Locate the cell with the specified text and output its [X, Y] center coordinate. 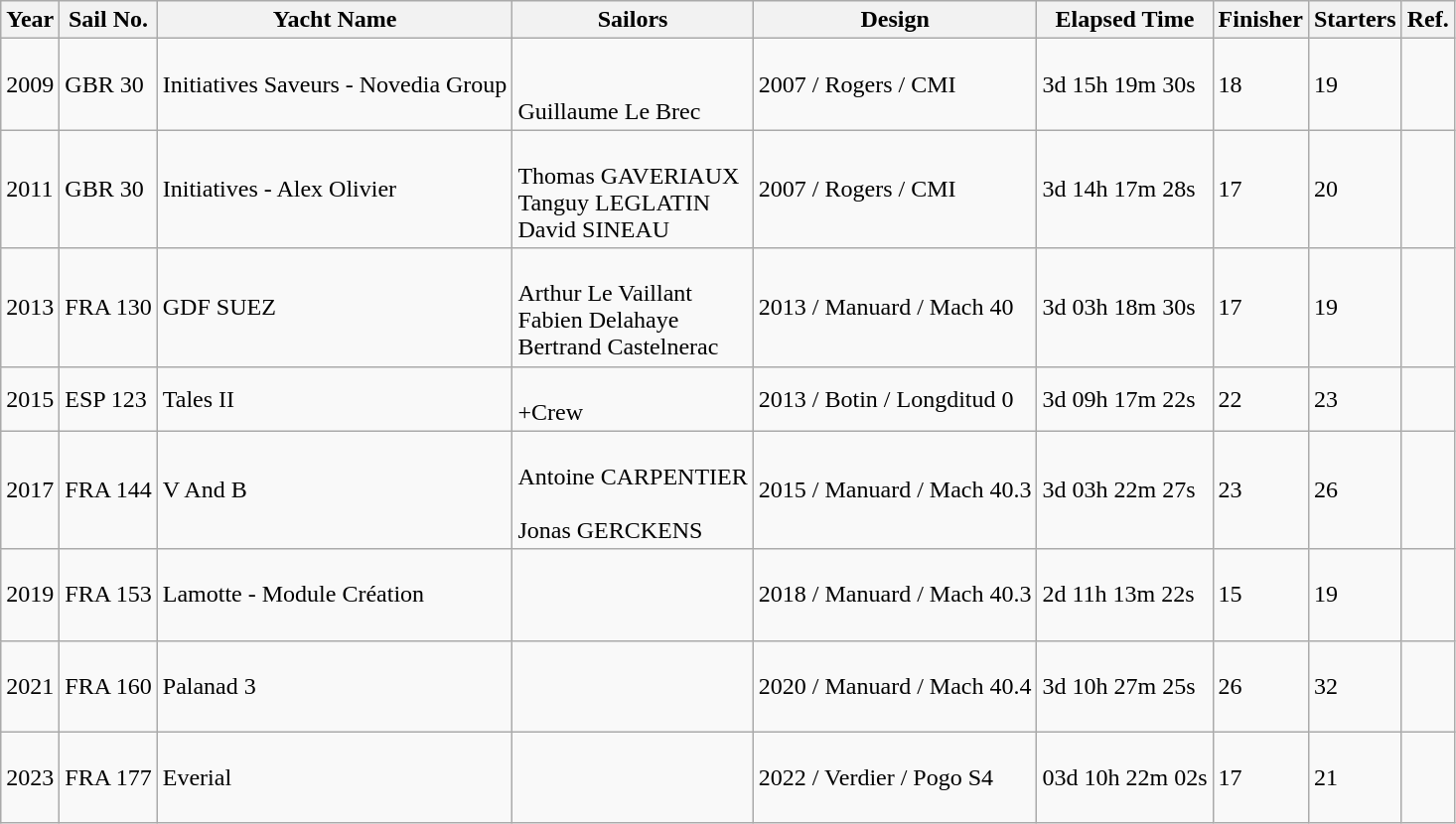
ESP 123 [108, 399]
Guillaume Le Brec [633, 84]
15 [1260, 595]
Sail No. [108, 20]
Elapsed Time [1124, 20]
3d 14h 17m 28s [1124, 189]
2015 [30, 399]
2015 / Manuard / Mach 40.3 [895, 490]
Design [895, 20]
Sailors [633, 20]
21 [1355, 777]
2013 / Manuard / Mach 40 [895, 308]
3d 10h 27m 25s [1124, 686]
Ref. [1428, 20]
Year [30, 20]
2020 / Manuard / Mach 40.4 [895, 686]
Yacht Name [335, 20]
GDF SUEZ [335, 308]
Arthur Le VaillantFabien DelahayeBertrand Castelnerac [633, 308]
FRA 160 [108, 686]
2d 11h 13m 22s [1124, 595]
20 [1355, 189]
FRA 144 [108, 490]
2017 [30, 490]
3d 09h 17m 22s [1124, 399]
Starters [1355, 20]
2022 / Verdier / Pogo S4 [895, 777]
V And B [335, 490]
2019 [30, 595]
FRA 153 [108, 595]
2011 [30, 189]
3d 15h 19m 30s [1124, 84]
2013 [30, 308]
3d 03h 18m 30s [1124, 308]
2009 [30, 84]
Thomas GAVERIAUXTanguy LEGLATINDavid SINEAU [633, 189]
Finisher [1260, 20]
Initiatives - Alex Olivier [335, 189]
32 [1355, 686]
2023 [30, 777]
03d 10h 22m 02s [1124, 777]
3d 03h 22m 27s [1124, 490]
Lamotte - Module Création [335, 595]
Palanad 3 [335, 686]
FRA 130 [108, 308]
2018 / Manuard / Mach 40.3 [895, 595]
FRA 177 [108, 777]
Initiatives Saveurs - Novedia Group [335, 84]
2013 / Botin / Longditud 0 [895, 399]
18 [1260, 84]
Tales II [335, 399]
Antoine CARPENTIERJonas GERCKENS [633, 490]
Everial [335, 777]
+Crew [633, 399]
2021 [30, 686]
22 [1260, 399]
